Return the (X, Y) coordinate for the center point of the cell that contains the specified text.  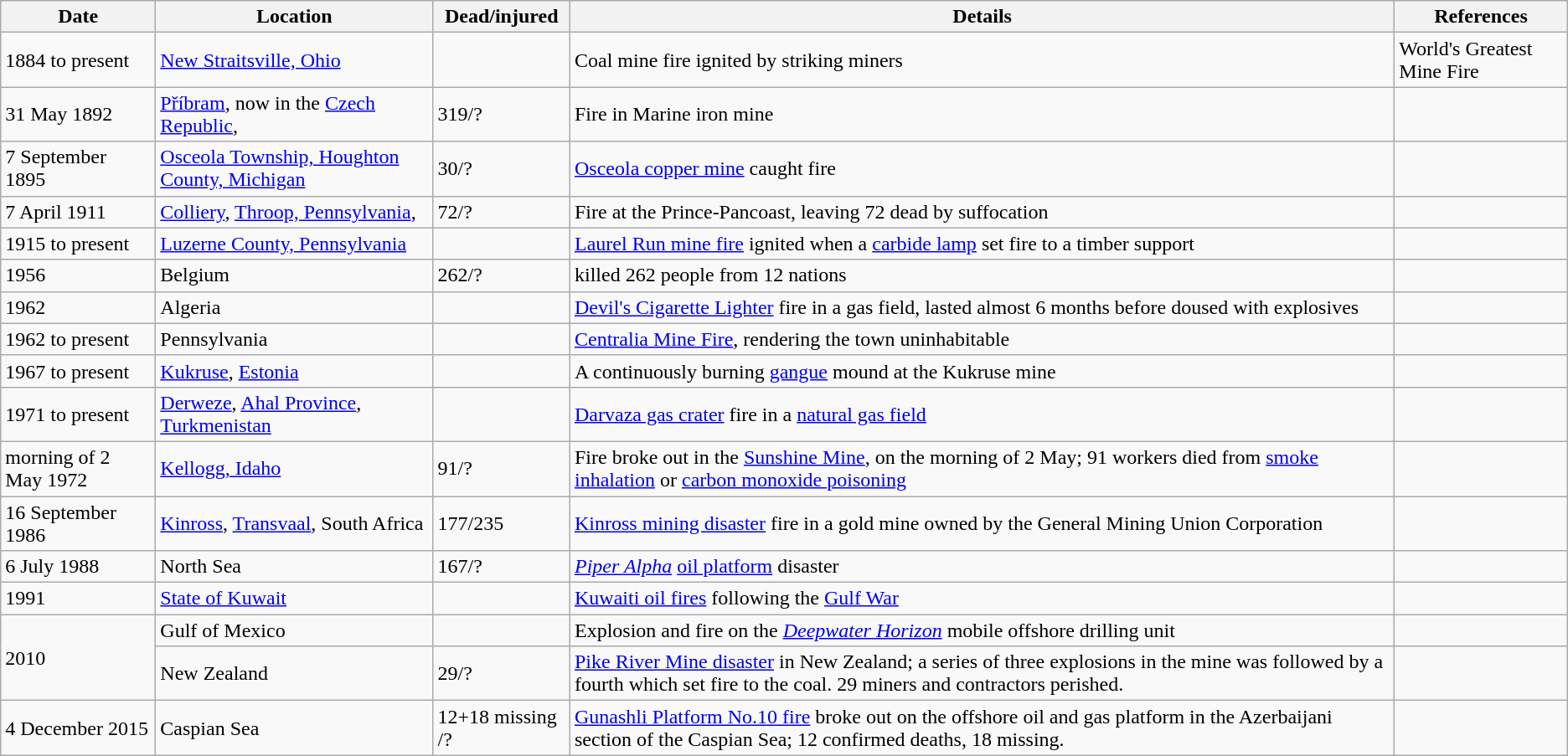
1884 to present (79, 60)
2010 (79, 658)
4 December 2015 (79, 728)
Date (79, 17)
Gulf of Mexico (295, 630)
State of Kuwait (295, 599)
Fire broke out in the Sunshine Mine, on the morning of 2 May; 91 workers died from smoke inhalation or carbon monoxide poisoning (982, 469)
morning of 2 May 1972 (79, 469)
1962 (79, 307)
12+18 missing /? (502, 728)
Kinross mining disaster fire in a gold mine owned by the General Mining Union Corporation (982, 522)
Kinross, Transvaal, South Africa (295, 522)
7 September 1895 (79, 169)
killed 262 people from 12 nations (982, 275)
Laurel Run mine fire ignited when a carbide lamp set fire to a timber support (982, 244)
1915 to present (79, 244)
1971 to present (79, 414)
31 May 1892 (79, 114)
72/? (502, 212)
Příbram, now in the Czech Republic, (295, 114)
Fire at the Prince-Pancoast, leaving 72 dead by suffocation (982, 212)
Explosion and fire on the Deepwater Horizon mobile offshore drilling unit (982, 630)
Dead/injured (502, 17)
Kukruse, Estonia (295, 371)
Coal mine fire ignited by striking miners (982, 60)
Kuwaiti oil fires following the Gulf War (982, 599)
World's Greatest Mine Fire (1481, 60)
177/235 (502, 522)
Algeria (295, 307)
319/? (502, 114)
Pennsylvania (295, 339)
Colliery, Throop, Pennsylvania, (295, 212)
167/? (502, 567)
Details (982, 17)
262/? (502, 275)
North Sea (295, 567)
Osceola copper mine caught fire (982, 169)
1956 (79, 275)
References (1481, 17)
New Straitsville, Ohio (295, 60)
6 July 1988 (79, 567)
Caspian Sea (295, 728)
Kellogg, Idaho (295, 469)
Fire in Marine iron mine (982, 114)
1962 to present (79, 339)
Belgium (295, 275)
7 April 1911 (79, 212)
30/? (502, 169)
Osceola Township, Houghton County, Michigan (295, 169)
91/? (502, 469)
1967 to present (79, 371)
Luzerne County, Pennsylvania (295, 244)
Derweze, Ahal Province, Turkmenistan (295, 414)
A continuously burning gangue mound at the Kukruse mine (982, 371)
Piper Alpha oil platform disaster (982, 567)
29/? (502, 673)
Location (295, 17)
Devil's Cigarette Lighter fire in a gas field, lasted almost 6 months before doused with explosives (982, 307)
1991 (79, 599)
Darvaza gas crater fire in a natural gas field (982, 414)
Centralia Mine Fire, rendering the town uninhabitable (982, 339)
New Zealand (295, 673)
16 September 1986 (79, 522)
